Output the [x, y] coordinate of the center of the cell containing the given text.  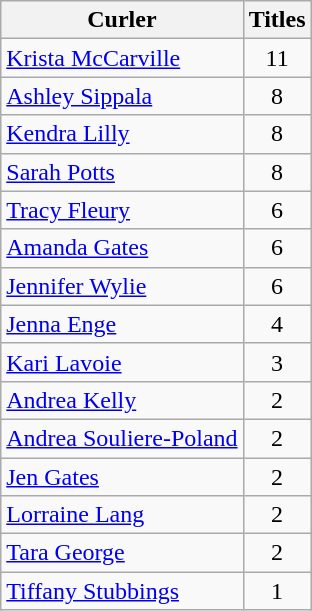
Jen Gates [122, 477]
Jennifer Wylie [122, 286]
Jenna Enge [122, 324]
Lorraine Lang [122, 515]
Titles [277, 20]
1 [277, 591]
Kari Lavoie [122, 362]
Kendra Lilly [122, 134]
Krista McCarville [122, 58]
Andrea Souliere-Poland [122, 438]
3 [277, 362]
Sarah Potts [122, 172]
Tiffany Stubbings [122, 591]
Ashley Sippala [122, 96]
11 [277, 58]
Tara George [122, 553]
Curler [122, 20]
Amanda Gates [122, 248]
Andrea Kelly [122, 400]
4 [277, 324]
Tracy Fleury [122, 210]
